Output the (X, Y) coordinate of the center of the cell containing the given text.  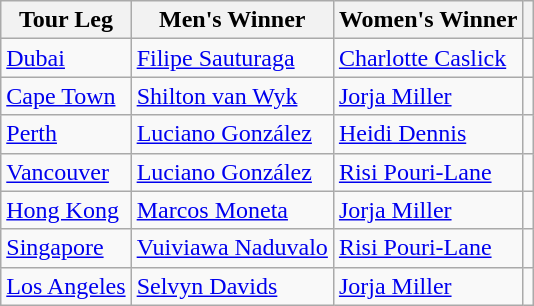
Dubai (66, 58)
Filipe Sauturaga (232, 58)
Men's Winner (232, 20)
Perth (66, 134)
Singapore (66, 248)
Women's Winner (428, 20)
Hong Kong (66, 210)
Tour Leg (66, 20)
Shilton van Wyk (232, 96)
Vancouver (66, 172)
Heidi Dennis (428, 134)
Charlotte Caslick (428, 58)
Cape Town (66, 96)
Marcos Moneta (232, 210)
Los Angeles (66, 286)
Vuiviawa Naduvalo (232, 248)
Selvyn Davids (232, 286)
